Provide the [x, y] coordinate of the cell's center where the given text is located.  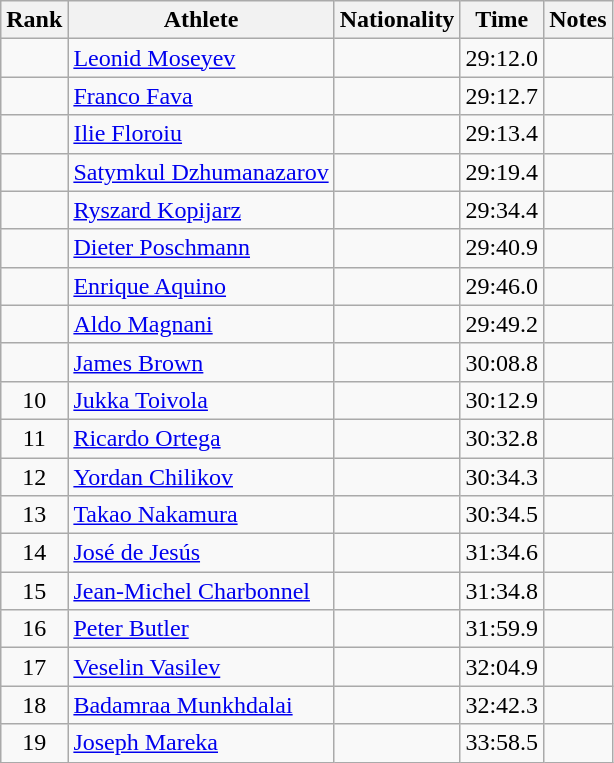
Enrique Aquino [201, 286]
Jean-Michel Charbonnel [201, 591]
29:12.0 [502, 58]
14 [34, 553]
Ilie Floroiu [201, 134]
31:34.8 [502, 591]
30:08.8 [502, 362]
29:40.9 [502, 248]
Peter Butler [201, 629]
Takao Nakamura [201, 515]
Time [502, 20]
Rank [34, 20]
Leonid Moseyev [201, 58]
29:49.2 [502, 324]
Nationality [397, 20]
Veselin Vasilev [201, 667]
32:04.9 [502, 667]
Badamraa Munkhdalai [201, 705]
Ricardo Ortega [201, 438]
29:19.4 [502, 172]
13 [34, 515]
Athlete [201, 20]
31:34.6 [502, 553]
29:13.4 [502, 134]
30:34.3 [502, 477]
José de Jesús [201, 553]
Dieter Poschmann [201, 248]
Ryszard Kopijarz [201, 210]
18 [34, 705]
Notes [578, 20]
29:12.7 [502, 96]
30:32.8 [502, 438]
31:59.9 [502, 629]
33:58.5 [502, 743]
Joseph Mareka [201, 743]
30:12.9 [502, 400]
16 [34, 629]
29:34.4 [502, 210]
17 [34, 667]
15 [34, 591]
Satymkul Dzhumanazarov [201, 172]
Franco Fava [201, 96]
Aldo Magnani [201, 324]
10 [34, 400]
11 [34, 438]
30:34.5 [502, 515]
32:42.3 [502, 705]
19 [34, 743]
12 [34, 477]
Jukka Toivola [201, 400]
James Brown [201, 362]
Yordan Chilikov [201, 477]
29:46.0 [502, 286]
